Search for the cell housing the specified text and yield its (X, Y) center coordinate. 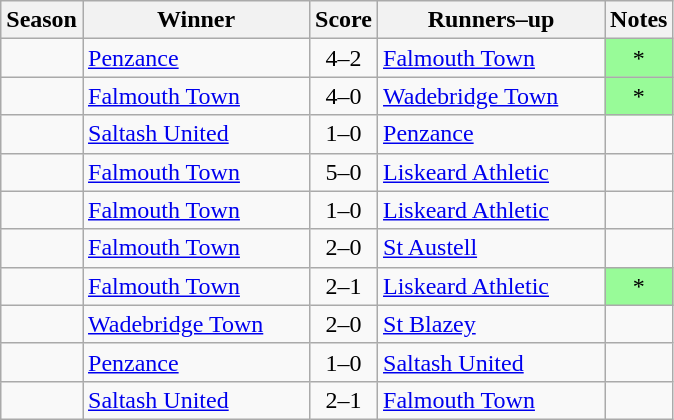
4–2 (344, 58)
Season (42, 20)
St Blazey (492, 324)
Score (344, 20)
Runners–up (492, 20)
Winner (196, 20)
4–0 (344, 96)
Notes (639, 20)
St Austell (492, 248)
5–0 (344, 172)
